Provide the [x, y] coordinate of the cell's center where the given text is located.  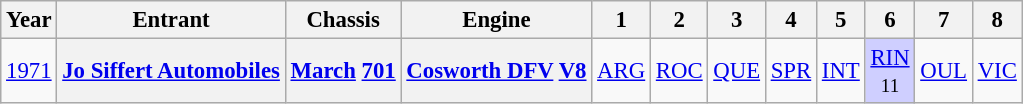
March 701 [343, 72]
4 [790, 20]
Engine [496, 20]
SPR [790, 72]
QUE [736, 72]
ARG [622, 72]
7 [944, 20]
1971 [29, 72]
Entrant [171, 20]
RIN11 [890, 72]
6 [890, 20]
OUL [944, 72]
5 [842, 20]
3 [736, 20]
VIC [997, 72]
Jo Siffert Automobiles [171, 72]
ROC [680, 72]
1 [622, 20]
Chassis [343, 20]
2 [680, 20]
8 [997, 20]
Year [29, 20]
INT [842, 72]
Cosworth DFV V8 [496, 72]
